Provide the (X, Y) coordinate of the cell's center where the given text is located.  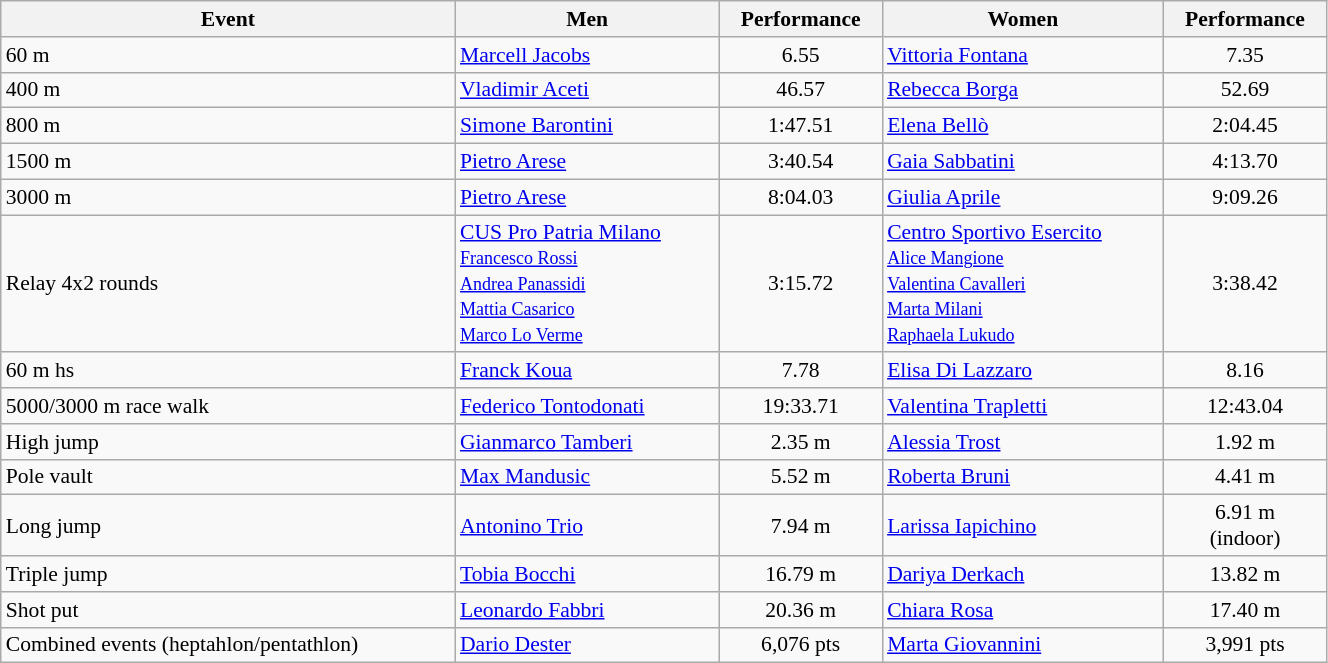
1500 m (228, 162)
High jump (228, 442)
20.36 m (800, 610)
7.78 (800, 371)
Leonardo Fabbri (587, 610)
1.92 m (1246, 442)
Pole vault (228, 477)
9:09.26 (1246, 197)
Valentina Trapletti (1023, 406)
Simone Barontini (587, 126)
60 m hs (228, 371)
Vittoria Fontana (1023, 55)
Shot put (228, 610)
Centro Sportivo Esercito Alice MangioneValentina CavalleriMarta MilaniRaphaela Lukudo (1023, 284)
Relay 4x2 rounds (228, 284)
Vladimir Aceti (587, 90)
3:15.72 (800, 284)
3:40.54 (800, 162)
Federico Tontodonati (587, 406)
Gianmarco Tamberi (587, 442)
1:47.51 (800, 126)
Larissa Iapichino (1023, 526)
Tobia Bocchi (587, 574)
800 m (228, 126)
3,991 pts (1246, 645)
3:38.42 (1246, 284)
Roberta Bruni (1023, 477)
Marcell Jacobs (587, 55)
Max Mandusic (587, 477)
5.52 m (800, 477)
2:04.45 (1246, 126)
6.55 (800, 55)
Alessia Trost (1023, 442)
8:04.03 (800, 197)
3000 m (228, 197)
Gaia Sabbatini (1023, 162)
Women (1023, 19)
Elena Bellò (1023, 126)
52.69 (1246, 90)
Dario Dester (587, 645)
2.35 m (800, 442)
16.79 m (800, 574)
Marta Giovannini (1023, 645)
6,076 pts (800, 645)
19:33.71 (800, 406)
400 m (228, 90)
46.57 (800, 90)
Dariya Derkach (1023, 574)
7.94 m (800, 526)
4:13.70 (1246, 162)
60 m (228, 55)
Combined events (heptahlon/pentathlon) (228, 645)
Rebecca Borga (1023, 90)
Event (228, 19)
Elisa Di Lazzaro (1023, 371)
Triple jump (228, 574)
6.91 m (indoor) (1246, 526)
Chiara Rosa (1023, 610)
Men (587, 19)
4.41 m (1246, 477)
Giulia Aprile (1023, 197)
5000/3000 m race walk (228, 406)
Long jump (228, 526)
7.35 (1246, 55)
Antonino Trio (587, 526)
12:43.04 (1246, 406)
13.82 m (1246, 574)
CUS Pro Patria Milano Francesco RossiAndrea PanassidiMattia CasaricoMarco Lo Verme (587, 284)
17.40 m (1246, 610)
8.16 (1246, 371)
Franck Koua (587, 371)
